Provide the (x, y) coordinate of the cell's center where the given text is located.  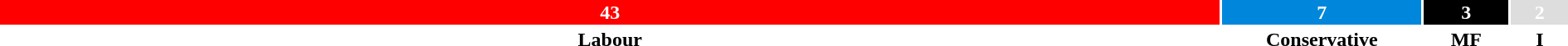
2 (1540, 12)
43 (611, 12)
7 (1322, 12)
3 (1467, 12)
